Pinpoint the cell where the given text exists, returning its [x, y] midpoint coordinate. 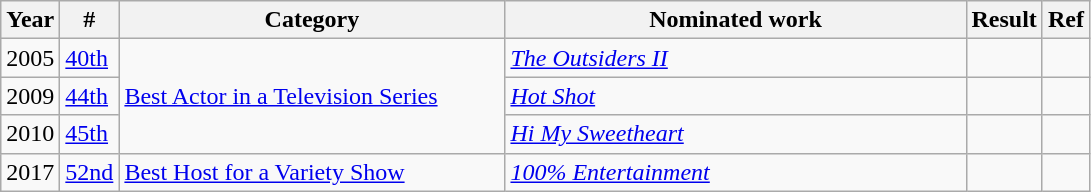
Hi My Sweetheart [736, 134]
# [90, 20]
100% Entertainment [736, 172]
Year [30, 20]
Result [1004, 20]
Best Host for a Variety Show [312, 172]
Ref [1066, 20]
2005 [30, 58]
52nd [90, 172]
2009 [30, 96]
2010 [30, 134]
Category [312, 20]
2017 [30, 172]
45th [90, 134]
Hot Shot [736, 96]
Nominated work [736, 20]
40th [90, 58]
44th [90, 96]
The Outsiders II [736, 58]
Best Actor in a Television Series [312, 96]
